Provide the [x, y] coordinate of the cell's center where the given text is located.  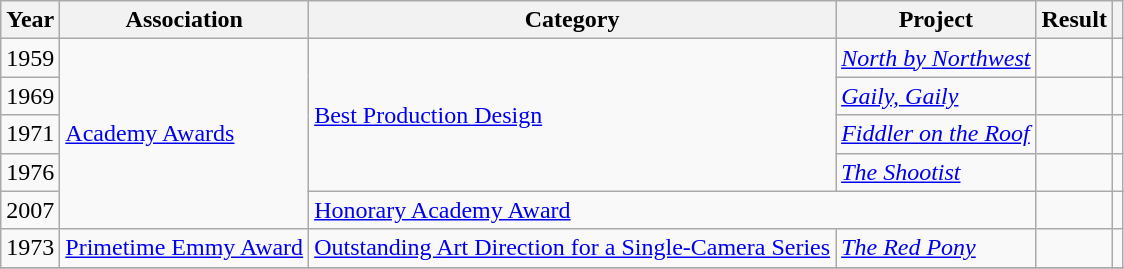
Result [1074, 20]
Gaily, Gaily [936, 96]
Honorary Academy Award [672, 210]
Academy Awards [184, 134]
Primetime Emmy Award [184, 248]
Year [30, 20]
1976 [30, 172]
1971 [30, 134]
Best Production Design [572, 115]
1969 [30, 96]
Fiddler on the Roof [936, 134]
Category [572, 20]
The Shootist [936, 172]
2007 [30, 210]
Outstanding Art Direction for a Single-Camera Series [572, 248]
North by Northwest [936, 58]
The Red Pony [936, 248]
Project [936, 20]
1959 [30, 58]
Association [184, 20]
1973 [30, 248]
